Capture the cell that displays the provided text and extract its (X, Y) central coordinate. 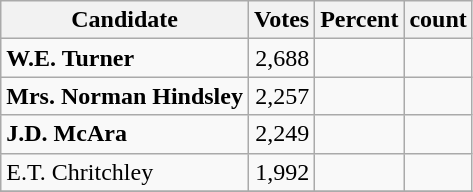
1,992 (281, 172)
Mrs. Norman Hindsley (125, 96)
count (438, 20)
Votes (281, 20)
W.E. Turner (125, 58)
E.T. Chritchley (125, 172)
Percent (360, 20)
J.D. McAra (125, 134)
2,688 (281, 58)
2,249 (281, 134)
2,257 (281, 96)
Candidate (125, 20)
